Search for the cell housing the specified text and yield its [X, Y] center coordinate. 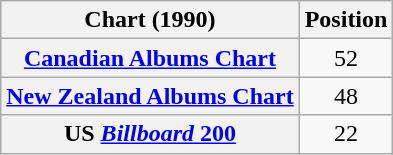
Canadian Albums Chart [150, 58]
22 [346, 134]
48 [346, 96]
New Zealand Albums Chart [150, 96]
Position [346, 20]
US Billboard 200 [150, 134]
Chart (1990) [150, 20]
52 [346, 58]
